Capture the cell that displays the provided text and extract its (x, y) central coordinate. 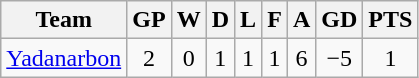
D (220, 20)
PTS (390, 20)
6 (301, 58)
2 (149, 58)
0 (188, 58)
Yadanarbon (64, 58)
−5 (340, 58)
Team (64, 20)
F (275, 20)
GD (340, 20)
W (188, 20)
GP (149, 20)
L (248, 20)
A (301, 20)
